Find where the given text appears and provide that cell's center as (x, y) coordinate. 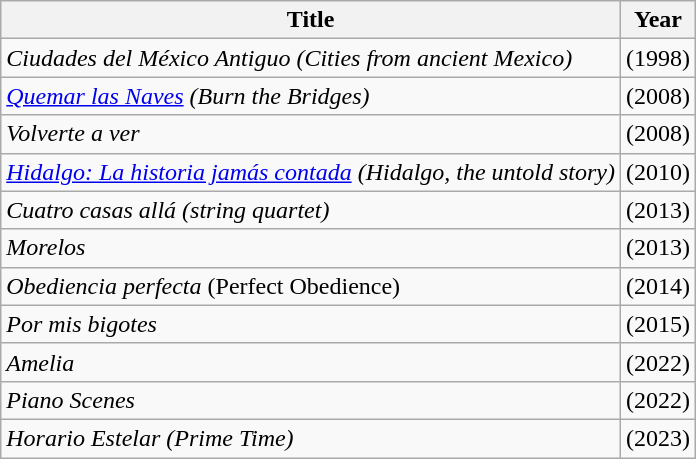
(2023) (658, 438)
Title (311, 20)
Volverte a ver (311, 134)
Cuatro casas allá (string quartet) (311, 210)
Obediencia perfecta (Perfect Obedience) (311, 286)
(2010) (658, 172)
Quemar las Naves (Burn the Bridges) (311, 96)
Horario Estelar (Prime Time) (311, 438)
Year (658, 20)
(1998) (658, 58)
Piano Scenes (311, 400)
Por mis bigotes (311, 324)
Amelia (311, 362)
Morelos (311, 248)
(2014) (658, 286)
Hidalgo: La historia jamás contada (Hidalgo, the untold story) (311, 172)
(2015) (658, 324)
Ciudades del México Antiguo (Cities from ancient Mexico) (311, 58)
